Identify which cell holds the provided text, then report its [X, Y] central coordinate. 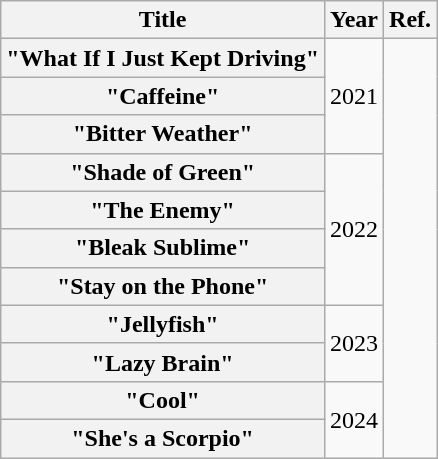
Title [163, 20]
2024 [354, 419]
"Cool" [163, 400]
"Jellyfish" [163, 324]
"Bleak Sublime" [163, 248]
Year [354, 20]
Ref. [410, 20]
2023 [354, 343]
2022 [354, 229]
"Stay on the Phone" [163, 286]
"She's a Scorpio" [163, 438]
2021 [354, 96]
"Shade of Green" [163, 172]
"The Enemy" [163, 210]
"Caffeine" [163, 96]
"What If I Just Kept Driving" [163, 58]
"Bitter Weather" [163, 134]
"Lazy Brain" [163, 362]
